Pinpoint the cell where the given text exists, returning its [x, y] midpoint coordinate. 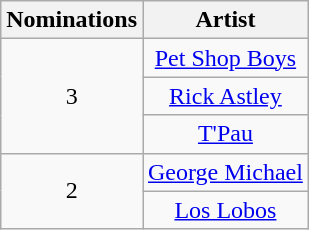
2 [72, 191]
Pet Shop Boys [225, 58]
3 [72, 96]
T'Pau [225, 134]
George Michael [225, 172]
Rick Astley [225, 96]
Nominations [72, 20]
Artist [225, 20]
Los Lobos [225, 210]
